For the text-containing cell, return its midpoint in [X, Y] coordinate format. 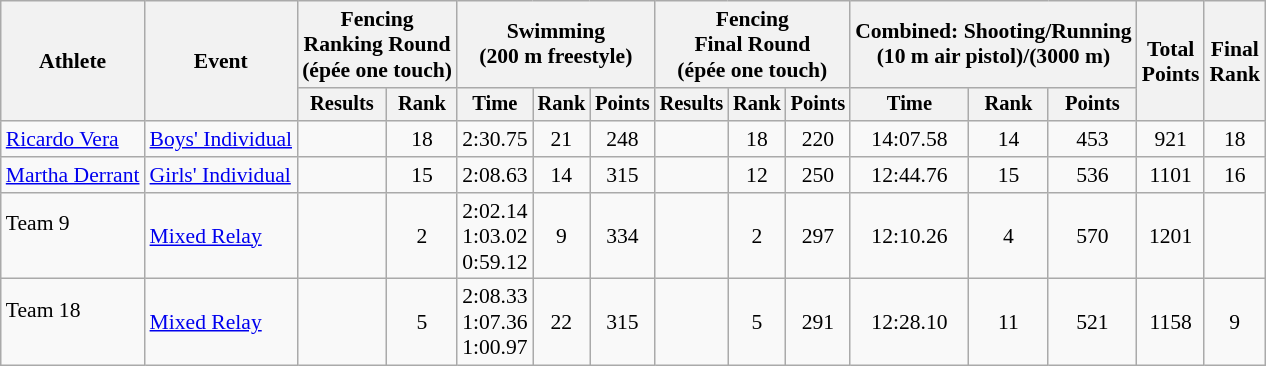
297 [818, 236]
12 [757, 175]
Team 9 [73, 236]
334 [622, 236]
FencingRanking Round(épée one touch) [377, 44]
570 [1092, 236]
16 [1234, 175]
Athlete [73, 61]
2:08.63 [494, 175]
21 [562, 139]
Martha Derrant [73, 175]
FinalRank [1234, 61]
Team 18 [73, 322]
1201 [1171, 236]
22 [562, 322]
11 [1008, 322]
248 [622, 139]
291 [818, 322]
12:44.76 [910, 175]
921 [1171, 139]
Girls' Individual [222, 175]
1101 [1171, 175]
220 [818, 139]
Combined: Shooting/Running(10 m air pistol)/(3000 m) [994, 44]
2:02.141:03.020:59.12 [494, 236]
2:08.331:07.361:00.97 [494, 322]
1158 [1171, 322]
Swimming(200 m freestyle) [556, 44]
521 [1092, 322]
2:30.75 [494, 139]
Event [222, 61]
14:07.58 [910, 139]
12:28.10 [910, 322]
Ricardo Vera [73, 139]
4 [1008, 236]
TotalPoints [1171, 61]
12:10.26 [910, 236]
453 [1092, 139]
250 [818, 175]
FencingFinal Round(épée one touch) [753, 44]
Boys' Individual [222, 139]
536 [1092, 175]
